From the cell containing the given text, extract its center point as [X, Y] coordinate. 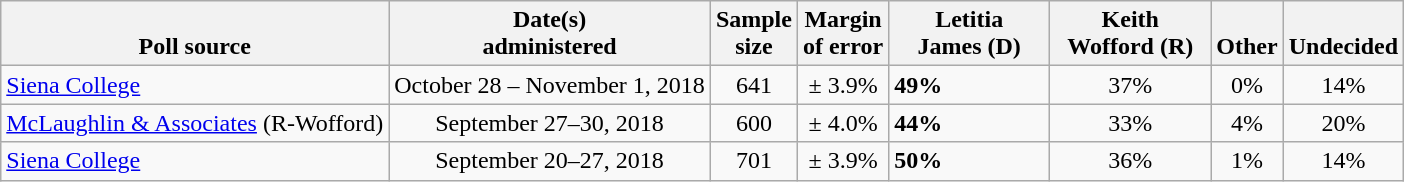
± 4.0% [842, 123]
Other [1247, 34]
McLaughlin & Associates (R-Wofford) [195, 123]
Samplesize [754, 34]
4% [1247, 123]
1% [1247, 161]
0% [1247, 85]
LetitiaJames (D) [970, 34]
October 28 – November 1, 2018 [550, 85]
Poll source [195, 34]
44% [970, 123]
37% [1130, 85]
Undecided [1343, 34]
701 [754, 161]
September 20–27, 2018 [550, 161]
33% [1130, 123]
KeithWofford (R) [1130, 34]
Date(s)administered [550, 34]
September 27–30, 2018 [550, 123]
20% [1343, 123]
Marginof error [842, 34]
36% [1130, 161]
600 [754, 123]
50% [970, 161]
49% [970, 85]
641 [754, 85]
